Provide the [X, Y] coordinate of the cell's center where the given text is located.  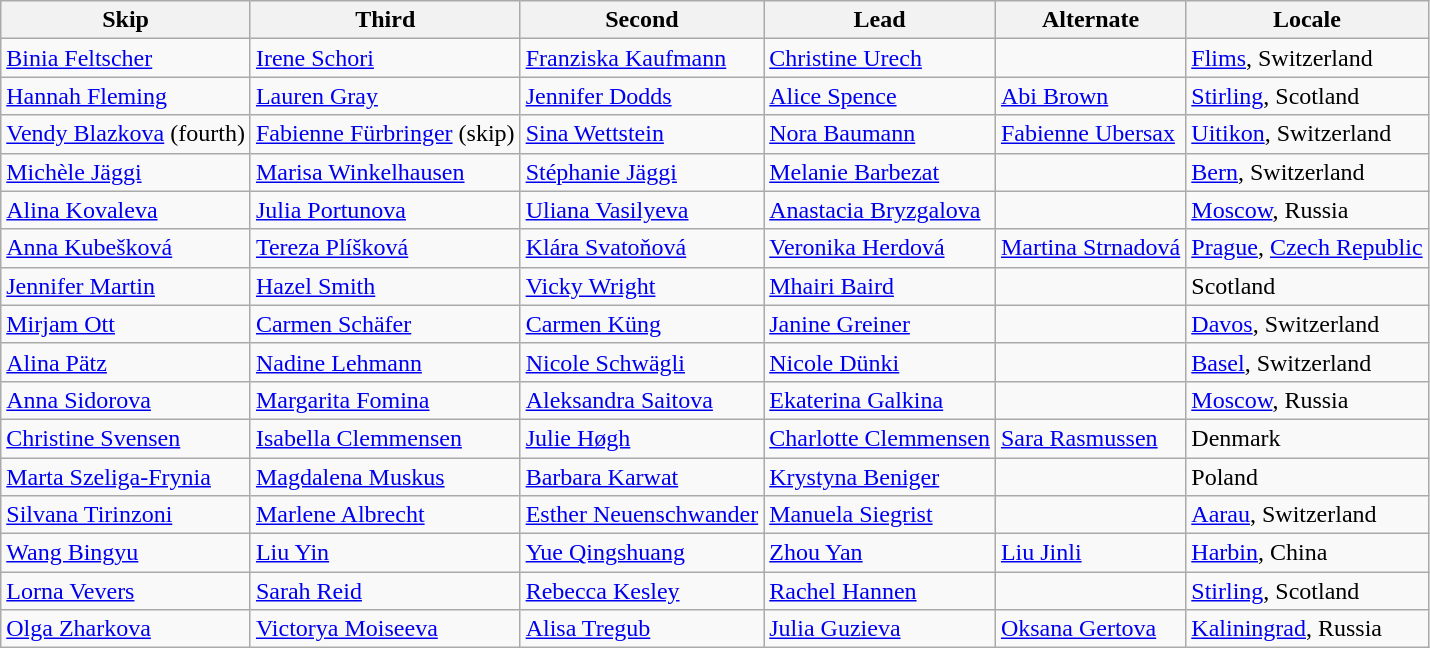
Olga Zharkova [126, 629]
Nadine Lehmann [385, 362]
Veronika Herdová [880, 248]
Lauren Gray [385, 96]
Rachel Hannen [880, 591]
Julia Portunova [385, 210]
Jennifer Dodds [642, 96]
Melanie Barbezat [880, 172]
Manuela Siegrist [880, 515]
Lead [880, 20]
Marta Szeliga-Frynia [126, 477]
Alina Pätz [126, 362]
Victorya Moiseeva [385, 629]
Bern, Switzerland [1307, 172]
Sarah Reid [385, 591]
Stéphanie Jäggi [642, 172]
Vicky Wright [642, 286]
Nicole Dünki [880, 362]
Skip [126, 20]
Ekaterina Galkina [880, 400]
Scotland [1307, 286]
Abi Brown [1090, 96]
Liu Yin [385, 553]
Marlene Albrecht [385, 515]
Second [642, 20]
Nicole Schwägli [642, 362]
Anna Sidorova [126, 400]
Hannah Fleming [126, 96]
Lorna Vevers [126, 591]
Poland [1307, 477]
Vendy Blazkova (fourth) [126, 134]
Carmen Küng [642, 324]
Janine Greiner [880, 324]
Julie Høgh [642, 438]
Martina Strnadová [1090, 248]
Fabienne Ubersax [1090, 134]
Oksana Gertova [1090, 629]
Tereza Plíšková [385, 248]
Alice Spence [880, 96]
Locale [1307, 20]
Franziska Kaufmann [642, 58]
Klára Svatoňová [642, 248]
Alternate [1090, 20]
Wang Bingyu [126, 553]
Marisa Winkelhausen [385, 172]
Carmen Schäfer [385, 324]
Flims, Switzerland [1307, 58]
Third [385, 20]
Esther Neuenschwander [642, 515]
Jennifer Martin [126, 286]
Alisa Tregub [642, 629]
Aleksandra Saitova [642, 400]
Yue Qingshuang [642, 553]
Margarita Fomina [385, 400]
Uliana Vasilyeva [642, 210]
Mhairi Baird [880, 286]
Nora Baumann [880, 134]
Christine Svensen [126, 438]
Hazel Smith [385, 286]
Liu Jinli [1090, 553]
Fabienne Fürbringer (skip) [385, 134]
Charlotte Clemmensen [880, 438]
Denmark [1307, 438]
Prague, Czech Republic [1307, 248]
Rebecca Kesley [642, 591]
Uitikon, Switzerland [1307, 134]
Barbara Karwat [642, 477]
Sara Rasmussen [1090, 438]
Binia Feltscher [126, 58]
Isabella Clemmensen [385, 438]
Mirjam Ott [126, 324]
Alina Kovaleva [126, 210]
Anna Kubešková [126, 248]
Aarau, Switzerland [1307, 515]
Sina Wettstein [642, 134]
Davos, Switzerland [1307, 324]
Krystyna Beniger [880, 477]
Zhou Yan [880, 553]
Basel, Switzerland [1307, 362]
Magdalena Muskus [385, 477]
Irene Schori [385, 58]
Anastacia Bryzgalova [880, 210]
Kaliningrad, Russia [1307, 629]
Christine Urech [880, 58]
Harbin, China [1307, 553]
Michèle Jäggi [126, 172]
Julia Guzieva [880, 629]
Silvana Tirinzoni [126, 515]
